Extract the [X, Y] coordinate from the center of the cell holding the provided text.  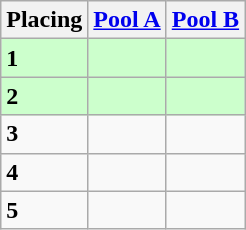
Placing [44, 20]
Pool B [205, 20]
1 [44, 58]
Pool A [127, 20]
2 [44, 96]
3 [44, 134]
4 [44, 172]
5 [44, 210]
